Locate the cell with the specified text and output its (x, y) center coordinate. 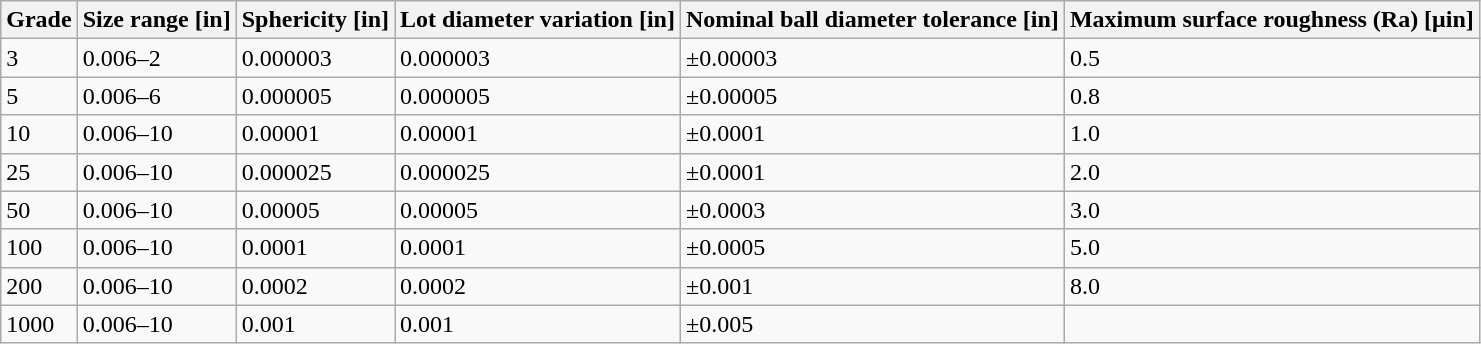
Nominal ball diameter tolerance [in] (872, 20)
±0.00003 (872, 58)
Maximum surface roughness (Ra) [μin] (1272, 20)
0.5 (1272, 58)
Grade (39, 20)
3 (39, 58)
±0.00005 (872, 96)
Size range [in] (156, 20)
±0.005 (872, 324)
±0.001 (872, 286)
1.0 (1272, 134)
±0.0005 (872, 248)
Lot diameter variation [in] (538, 20)
50 (39, 210)
8.0 (1272, 286)
3.0 (1272, 210)
0.8 (1272, 96)
0.006–2 (156, 58)
2.0 (1272, 172)
5 (39, 96)
25 (39, 172)
0.006–6 (156, 96)
±0.0003 (872, 210)
200 (39, 286)
Sphericity [in] (315, 20)
100 (39, 248)
10 (39, 134)
5.0 (1272, 248)
1000 (39, 324)
